Output the [x, y] coordinate of the center of the cell containing the given text.  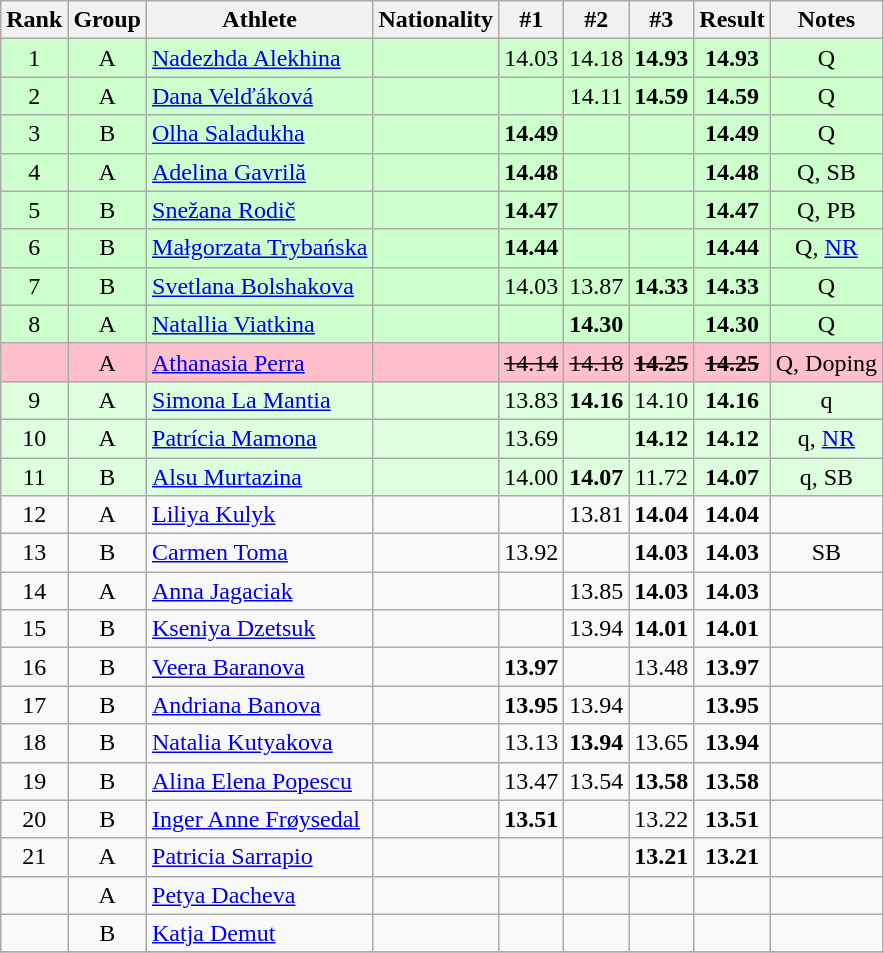
13.48 [662, 667]
15 [34, 629]
Katja Demut [260, 933]
#1 [532, 20]
13.69 [532, 438]
13.92 [532, 553]
Nationality [436, 20]
20 [34, 819]
13.13 [532, 743]
5 [34, 210]
Dana Velďáková [260, 96]
Natallia Viatkina [260, 324]
Andriana Banova [260, 705]
16 [34, 667]
18 [34, 743]
Group [108, 20]
6 [34, 248]
Athanasia Perra [260, 362]
Alina Elena Popescu [260, 781]
8 [34, 324]
12 [34, 515]
13.83 [532, 400]
Q, SB [826, 172]
7 [34, 286]
13.47 [532, 781]
17 [34, 705]
3 [34, 134]
Petya Dacheva [260, 895]
1 [34, 58]
Alsu Murtazina [260, 477]
13.54 [596, 781]
SB [826, 553]
Nadezhda Alekhina [260, 58]
Rank [34, 20]
Anna Jagaciak [260, 591]
Snežana Rodič [260, 210]
19 [34, 781]
Result [732, 20]
11 [34, 477]
13.87 [596, 286]
9 [34, 400]
13 [34, 553]
q, NR [826, 438]
Natalia Kutyakova [260, 743]
Małgorzata Trybańska [260, 248]
4 [34, 172]
13.81 [596, 515]
Inger Anne Frøysedal [260, 819]
13.85 [596, 591]
21 [34, 857]
Liliya Kulyk [260, 515]
Q, PB [826, 210]
14.00 [532, 477]
Veera Baranova [260, 667]
Carmen Toma [260, 553]
Athlete [260, 20]
14.11 [596, 96]
Notes [826, 20]
13.65 [662, 743]
Adelina Gavrilă [260, 172]
Simona La Mantia [260, 400]
Olha Saladukha [260, 134]
q [826, 400]
14.14 [532, 362]
q, SB [826, 477]
11.72 [662, 477]
14.10 [662, 400]
Patricia Sarrapio [260, 857]
Svetlana Bolshakova [260, 286]
Patrícia Mamona [260, 438]
#3 [662, 20]
10 [34, 438]
14 [34, 591]
13.22 [662, 819]
Kseniya Dzetsuk [260, 629]
Q, Doping [826, 362]
#2 [596, 20]
2 [34, 96]
Q, NR [826, 248]
